Provide the (x, y) coordinate of the cell's center where the given text is located.  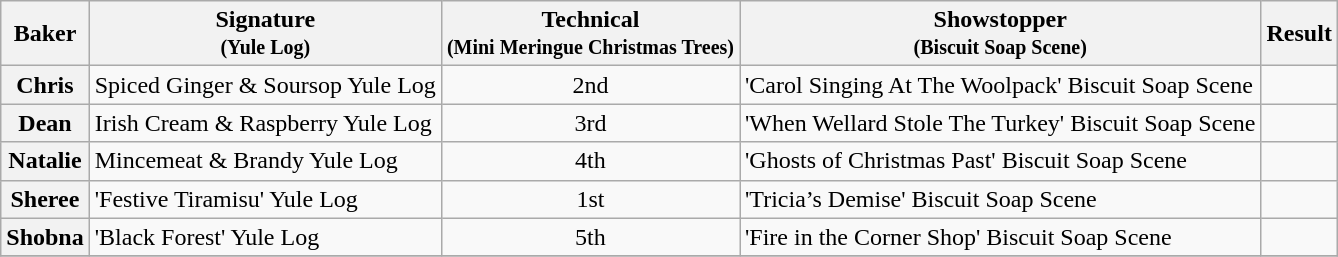
'Festive Tiramisu' Yule Log (265, 199)
Sheree (45, 199)
4th (590, 161)
Baker (45, 34)
3rd (590, 123)
'Fire in the Corner Shop' Biscuit Soap Scene (1001, 237)
Dean (45, 123)
Mincemeat & Brandy Yule Log (265, 161)
'Ghosts of Christmas Past' Biscuit Soap Scene (1001, 161)
Signature (Yule Log) (265, 34)
Showstopper (Biscuit Soap Scene) (1001, 34)
Technical (Mini Meringue Christmas Trees) (590, 34)
'When Wellard Stole The Turkey' Biscuit Soap Scene (1001, 123)
'Black Forest' Yule Log (265, 237)
1st (590, 199)
'Tricia’s Demise' Biscuit Soap Scene (1001, 199)
'Carol Singing At The Woolpack' Biscuit Soap Scene (1001, 85)
2nd (590, 85)
Chris (45, 85)
Spiced Ginger & Soursop Yule Log (265, 85)
5th (590, 237)
Natalie (45, 161)
Result (1299, 34)
Shobna (45, 237)
Irish Cream & Raspberry Yule Log (265, 123)
